Output the (x, y) coordinate of the center of the cell containing the given text.  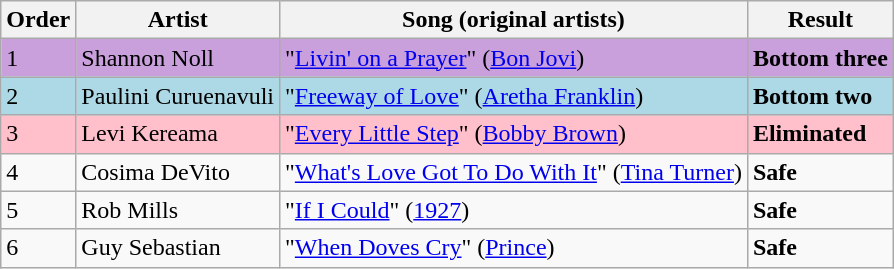
"Every Little Step" (Bobby Brown) (514, 134)
Shannon Noll (178, 58)
Paulini Curuenavuli (178, 96)
Rob Mills (178, 210)
Artist (178, 20)
Guy Sebastian (178, 248)
"When Doves Cry" (Prince) (514, 248)
"If I Could" (1927) (514, 210)
Order (38, 20)
2 (38, 96)
"Livin' on a Prayer" (Bon Jovi) (514, 58)
Result (820, 20)
Song (original artists) (514, 20)
Eliminated (820, 134)
Levi Kereama (178, 134)
4 (38, 172)
5 (38, 210)
"What's Love Got To Do With It" (Tina Turner) (514, 172)
1 (38, 58)
6 (38, 248)
3 (38, 134)
Bottom three (820, 58)
Bottom two (820, 96)
"Freeway of Love" (Aretha Franklin) (514, 96)
Cosima DeVito (178, 172)
